Provide the [x, y] coordinate of the cell's center where the given text is located.  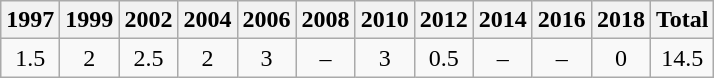
2018 [620, 20]
1997 [30, 20]
2006 [266, 20]
0 [620, 58]
2008 [326, 20]
1999 [90, 20]
14.5 [682, 58]
2.5 [148, 58]
2002 [148, 20]
Total [682, 20]
0.5 [444, 58]
1.5 [30, 58]
2016 [562, 20]
2014 [502, 20]
2004 [208, 20]
2010 [384, 20]
2012 [444, 20]
